Search for the cell housing the specified text and yield its [X, Y] center coordinate. 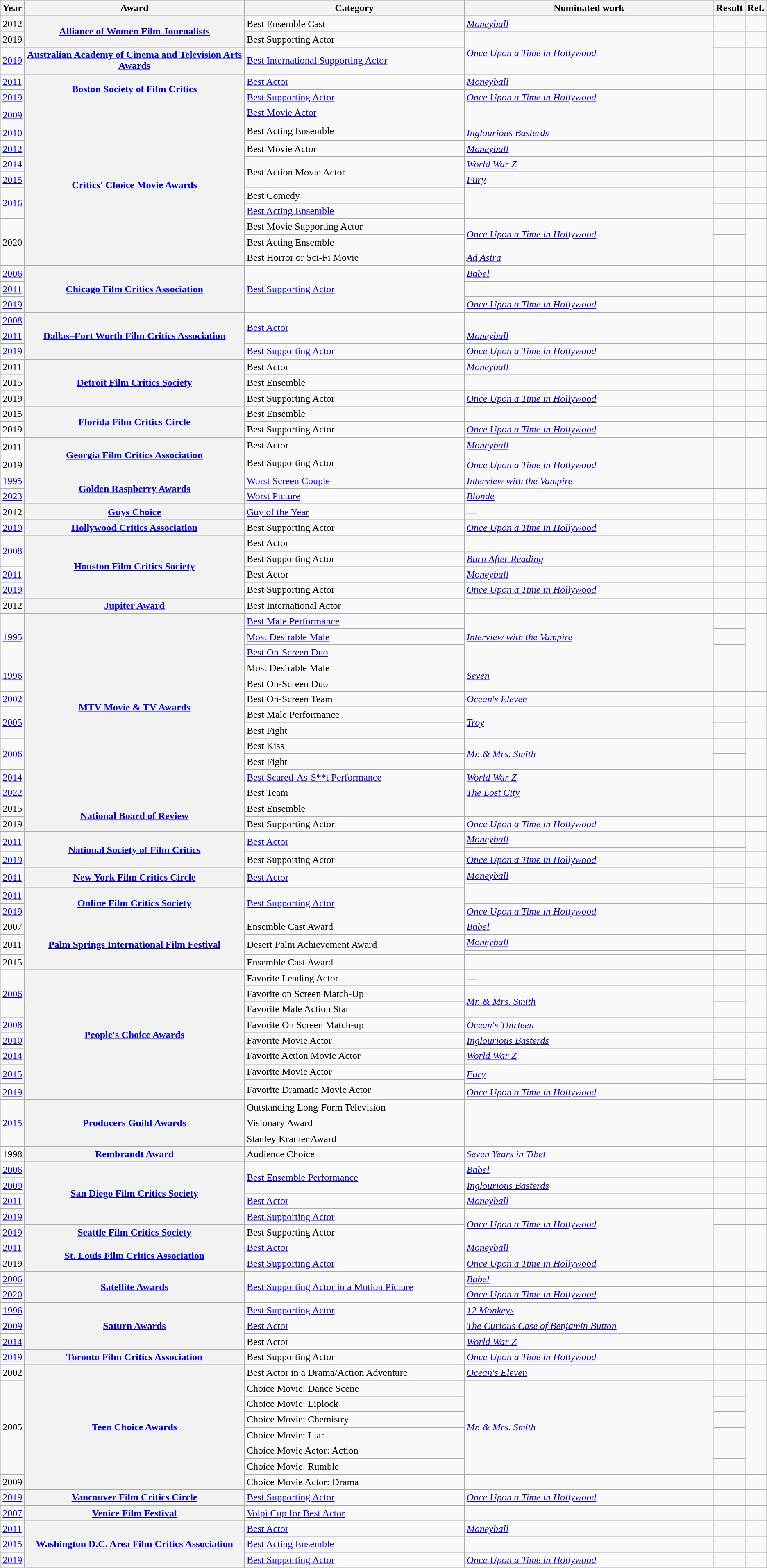
2023 [12, 496]
Best Scared-As-S**t Performance [354, 777]
Choice Movie: Liar [354, 1435]
Houston Film Critics Society [134, 567]
Producers Guild Awards [134, 1123]
Nominated work [589, 8]
1998 [12, 1154]
Ocean's Thirteen [589, 1025]
Best Supporting Actor in a Motion Picture [354, 1287]
Online Film Critics Society [134, 903]
MTV Movie & TV Awards [134, 707]
People's Choice Awards [134, 1035]
Palm Springs International Film Festival [134, 944]
Favorite Dramatic Movie Actor [354, 1090]
Best Comedy [354, 196]
Saturn Awards [134, 1326]
Detroit Film Critics Society [134, 382]
Favorite Action Movie Actor [354, 1056]
Best Ensemble Performance [354, 1178]
Choice Movie Actor: Action [354, 1451]
Venice Film Festival [134, 1513]
Category [354, 8]
Favorite On Screen Match-up [354, 1025]
Choice Movie: Rumble [354, 1466]
Favorite Leading Actor [354, 978]
Vancouver Film Critics Circle [134, 1497]
Desert Palm Achievement Award [354, 944]
Guys Choice [134, 512]
Alliance of Women Film Journalists [134, 32]
Result [729, 8]
Audience Choice [354, 1154]
Best Ensemble Cast [354, 24]
Florida Film Critics Circle [134, 421]
Award [134, 8]
Best Actor in a Drama/Action Adventure [354, 1372]
Ad Astra [589, 258]
National Board of Review [134, 816]
Jupiter Award [134, 605]
San Diego Film Critics Society [134, 1193]
Washington D.C. Area Film Critics Association [134, 1544]
St. Louis Film Critics Association [134, 1256]
Best Action Movie Actor [354, 172]
Hollywood Critics Association [134, 528]
2016 [12, 203]
Favorite on Screen Match-Up [354, 994]
Critics' Choice Movie Awards [134, 185]
Best Movie Supporting Actor [354, 227]
Best Horror or Sci-Fi Movie [354, 258]
Burn After Reading [589, 559]
Year [12, 8]
The Lost City [589, 793]
Choice Movie Actor: Drama [354, 1482]
Troy [589, 723]
Georgia Film Critics Association [134, 455]
Chicago Film Critics Association [134, 289]
Choice Movie: Liplock [354, 1404]
Best On-Screen Team [354, 699]
Outstanding Long-Form Television [354, 1107]
Worst Picture [354, 496]
Worst Screen Couple [354, 481]
Teen Choice Awards [134, 1427]
Toronto Film Critics Association [134, 1357]
Best International Supporting Actor [354, 61]
Ref. [756, 8]
Seattle Film Critics Society [134, 1232]
Best Team [354, 793]
Blonde [589, 496]
Stanley Kramer Award [354, 1138]
National Society of Film Critics [134, 849]
Golden Raspberry Awards [134, 489]
Best International Actor [354, 605]
Choice Movie: Chemistry [354, 1420]
The Curious Case of Benjamin Button [589, 1326]
Seven Years in Tibet [589, 1154]
Rembrandt Award [134, 1154]
Visionary Award [354, 1123]
Australian Academy of Cinema and Television Arts Awards [134, 61]
12 Monkeys [589, 1310]
2022 [12, 793]
Choice Movie: Dance Scene [354, 1388]
New York Film Critics Circle [134, 877]
Dallas–Fort Worth Film Critics Association [134, 336]
Volpi Cup for Best Actor [354, 1513]
Guy of the Year [354, 512]
Favorite Male Action Star [354, 1009]
Boston Society of Film Critics [134, 89]
Satellite Awards [134, 1287]
Seven [589, 676]
Best Kiss [354, 746]
